Pinpoint the cell where the given text exists, returning its (X, Y) midpoint coordinate. 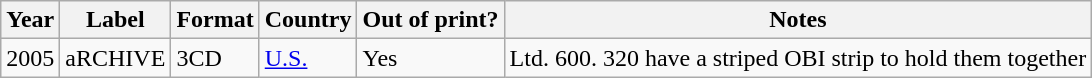
Ltd. 600. 320 have a striped OBI strip to hold them together (798, 58)
Format (215, 20)
aRCHIVE (116, 58)
Yes (430, 58)
Country (308, 20)
Label (116, 20)
Notes (798, 20)
2005 (30, 58)
Year (30, 20)
Out of print? (430, 20)
U.S. (308, 58)
3CD (215, 58)
